Detect which cell encompasses the target text, then output its (X, Y) center coordinate. 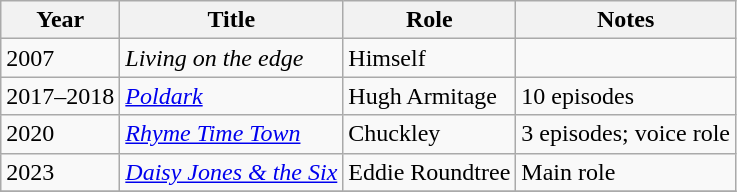
Rhyme Time Town (232, 134)
Title (232, 20)
Daisy Jones & the Six (232, 172)
Himself (430, 58)
Chuckley (430, 134)
Notes (626, 20)
10 episodes (626, 96)
Hugh Armitage (430, 96)
Poldark (232, 96)
Living on the edge (232, 58)
2020 (60, 134)
2023 (60, 172)
Role (430, 20)
3 episodes; voice role (626, 134)
2007 (60, 58)
Eddie Roundtree (430, 172)
Main role (626, 172)
2017–2018 (60, 96)
Year (60, 20)
